Pinpoint the cell where the given text exists, returning its [X, Y] midpoint coordinate. 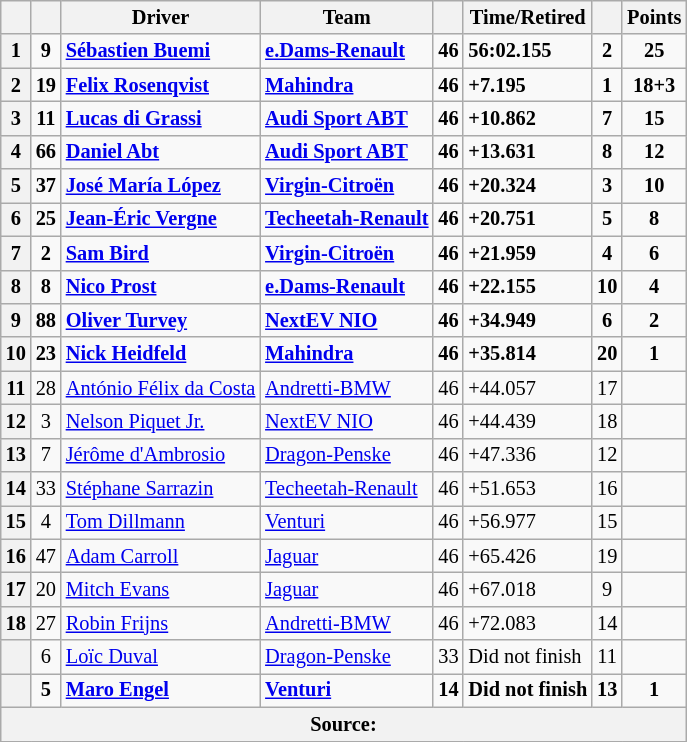
+13.631 [528, 152]
Nick Heidfeld [160, 354]
+44.439 [528, 421]
+67.018 [528, 589]
Adam Carroll [160, 556]
Maro Engel [160, 690]
Driver [160, 17]
Daniel Abt [160, 152]
Jean-Éric Vergne [160, 219]
+72.083 [528, 623]
88 [46, 320]
+44.057 [528, 388]
Jérôme d'Ambrosio [160, 455]
Sam Bird [160, 253]
Time/Retired [528, 17]
+65.426 [528, 556]
+51.653 [528, 489]
27 [46, 623]
+20.324 [528, 186]
Loïc Duval [160, 657]
+47.336 [528, 455]
Source: [344, 724]
+22.155 [528, 287]
Nico Prost [160, 287]
+20.751 [528, 219]
66 [46, 152]
Oliver Turvey [160, 320]
28 [46, 388]
+7.195 [528, 85]
Stéphane Sarrazin [160, 489]
Tom Dillmann [160, 522]
José María López [160, 186]
+34.949 [528, 320]
23 [46, 354]
+56.977 [528, 522]
18+3 [654, 85]
+10.862 [528, 118]
+21.959 [528, 253]
António Félix da Costa [160, 388]
Robin Frijns [160, 623]
Team [346, 17]
47 [46, 556]
Mitch Evans [160, 589]
Lucas di Grassi [160, 118]
Felix Rosenqvist [160, 85]
Nelson Piquet Jr. [160, 421]
Sébastien Buemi [160, 51]
37 [46, 186]
+35.814 [528, 354]
56:02.155 [528, 51]
Points [654, 17]
